Provide the (x, y) coordinate of the cell's center where the given text is located.  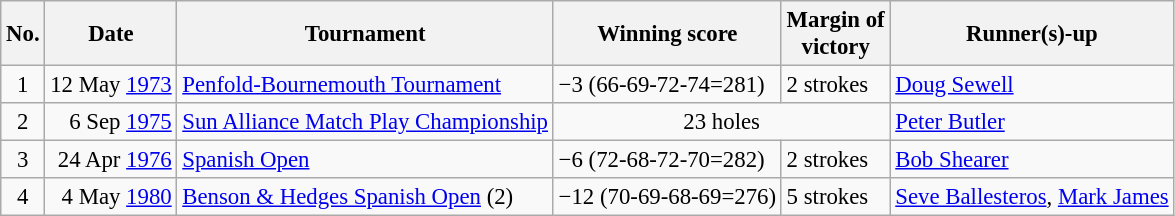
Penfold-Bournemouth Tournament (365, 85)
1 (23, 85)
Spanish Open (365, 160)
5 strokes (836, 197)
Bob Shearer (1032, 160)
No. (23, 34)
−6 (72-68-72-70=282) (667, 160)
6 Sep 1975 (111, 122)
−3 (66-69-72-74=281) (667, 85)
Runner(s)-up (1032, 34)
Winning score (667, 34)
Tournament (365, 34)
24 Apr 1976 (111, 160)
Sun Alliance Match Play Championship (365, 122)
Margin ofvictory (836, 34)
4 (23, 197)
Peter Butler (1032, 122)
2 (23, 122)
23 holes (722, 122)
Doug Sewell (1032, 85)
3 (23, 160)
Benson & Hedges Spanish Open (2) (365, 197)
−12 (70-69-68-69=276) (667, 197)
4 May 1980 (111, 197)
Date (111, 34)
12 May 1973 (111, 85)
Seve Ballesteros, Mark James (1032, 197)
